Extract the [x, y] coordinate from the center of the cell holding the provided text.  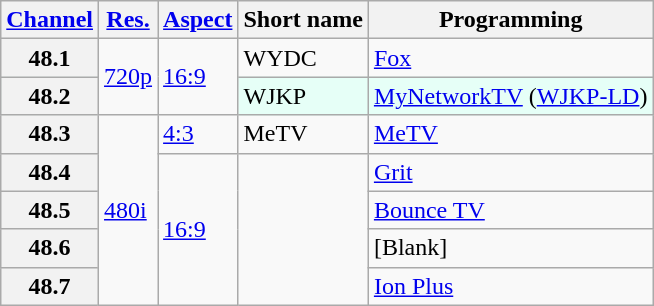
48.2 [50, 96]
Channel [50, 20]
48.6 [50, 248]
48.3 [50, 134]
Res. [128, 20]
48.7 [50, 286]
Ion Plus [510, 286]
WJKP [303, 96]
Bounce TV [510, 210]
48.1 [50, 58]
Aspect [198, 20]
Programming [510, 20]
Fox [510, 58]
720p [128, 77]
48.4 [50, 172]
[Blank] [510, 248]
MyNetworkTV (WJKP-LD) [510, 96]
480i [128, 210]
4:3 [198, 134]
Grit [510, 172]
48.5 [50, 210]
Short name [303, 20]
WYDC [303, 58]
